Provide the [x, y] coordinate of the cell's center where the given text is located.  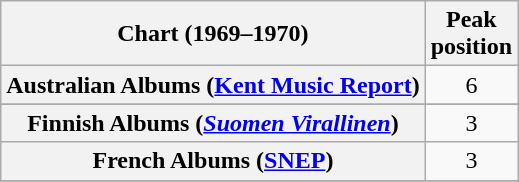
6 [471, 85]
Chart (1969–1970) [213, 34]
Finnish Albums (Suomen Virallinen) [213, 123]
French Albums (SNEP) [213, 161]
Australian Albums (Kent Music Report) [213, 85]
Peakposition [471, 34]
